Output the [x, y] coordinate of the center of the cell containing the given text.  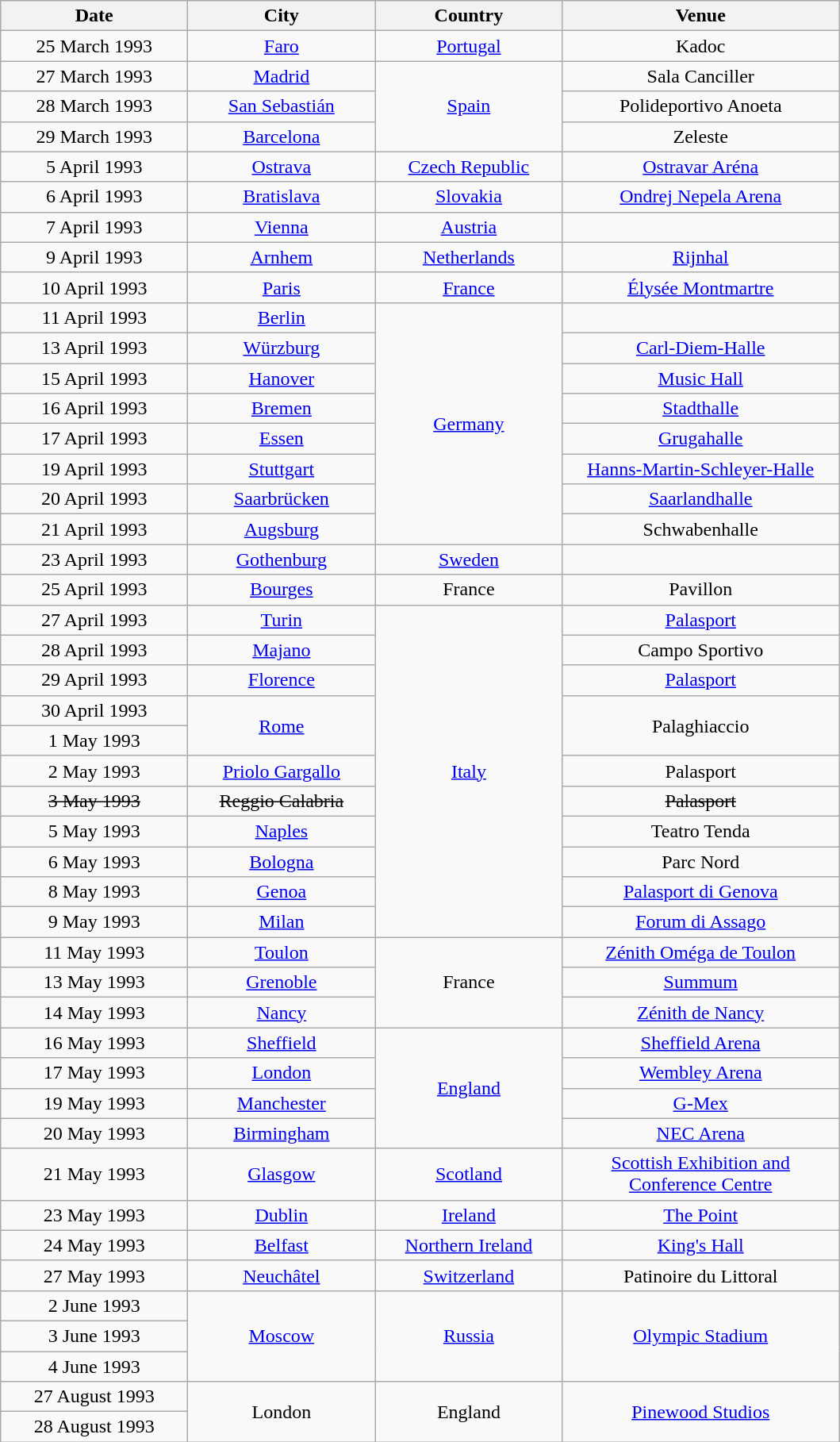
25 April 1993 [94, 590]
11 May 1993 [94, 952]
Parc Nord [701, 861]
Madrid [282, 76]
Élysée Montmartre [701, 287]
Nancy [282, 1013]
Bologna [282, 861]
Birmingham [282, 1133]
Vienna [282, 227]
27 May 1993 [94, 1275]
Augsburg [282, 529]
Grugahalle [701, 439]
Neuchâtel [282, 1275]
Ondrej Nepela Arena [701, 197]
Florence [282, 680]
Music Hall [701, 379]
Netherlands [469, 257]
The Point [701, 1215]
9 April 1993 [94, 257]
Stuttgart [282, 469]
Zeleste [701, 137]
Palasport di Genova [701, 892]
Slovakia [469, 197]
Carl-Diem-Halle [701, 348]
Northern Ireland [469, 1245]
Campo Sportivo [701, 650]
Grenoble [282, 982]
Polideportivo Anoeta [701, 106]
Barcelona [282, 137]
Saarbrücken [282, 499]
Würzburg [282, 348]
NEC Arena [701, 1133]
30 April 1993 [94, 710]
Palaghiaccio [701, 725]
Manchester [282, 1103]
28 March 1993 [94, 106]
3 June 1993 [94, 1336]
Hanover [282, 379]
9 May 1993 [94, 922]
2 May 1993 [94, 771]
Kadoc [701, 46]
Stadthalle [701, 409]
29 March 1993 [94, 137]
14 May 1993 [94, 1013]
Czech Republic [469, 167]
17 April 1993 [94, 439]
Zénith de Nancy [701, 1013]
Milan [282, 922]
24 May 1993 [94, 1245]
23 April 1993 [94, 559]
Scottish Exhibition and Conference Centre [701, 1175]
1 May 1993 [94, 740]
Summum [701, 982]
17 May 1993 [94, 1073]
4 June 1993 [94, 1366]
Venue [701, 16]
Gothenburg [282, 559]
27 April 1993 [94, 620]
Majano [282, 650]
Toulon [282, 952]
Schwabenhalle [701, 529]
Faro [282, 46]
Olympic Stadium [701, 1336]
King's Hall [701, 1245]
Pinewood Studios [701, 1412]
Zénith Oméga de Toulon [701, 952]
San Sebastián [282, 106]
21 May 1993 [94, 1175]
Ireland [469, 1215]
5 April 1993 [94, 167]
Rome [282, 725]
Wembley Arena [701, 1073]
19 May 1993 [94, 1103]
Country [469, 16]
Essen [282, 439]
Naples [282, 831]
23 May 1993 [94, 1215]
Reggio Calabria [282, 801]
Sweden [469, 559]
8 May 1993 [94, 892]
Sheffield [282, 1043]
Berlin [282, 317]
19 April 1993 [94, 469]
Turin [282, 620]
6 April 1993 [94, 197]
Glasgow [282, 1175]
Moscow [282, 1336]
Patinoire du Littoral [701, 1275]
Genoa [282, 892]
16 April 1993 [94, 409]
Pavillon [701, 590]
11 April 1993 [94, 317]
3 May 1993 [94, 801]
Scotland [469, 1175]
Paris [282, 287]
Bratislava [282, 197]
Spain [469, 106]
Teatro Tenda [701, 831]
16 May 1993 [94, 1043]
Bourges [282, 590]
Portugal [469, 46]
Rijnhal [701, 257]
Dublin [282, 1215]
28 April 1993 [94, 650]
Forum di Assago [701, 922]
Germany [469, 423]
Arnhem [282, 257]
25 March 1993 [94, 46]
Hanns-Martin-Schleyer-Halle [701, 469]
13 April 1993 [94, 348]
Belfast [282, 1245]
Bremen [282, 409]
15 April 1993 [94, 379]
Sheffield Arena [701, 1043]
Russia [469, 1336]
20 May 1993 [94, 1133]
Austria [469, 227]
Sala Canciller [701, 76]
G-Mex [701, 1103]
Date [94, 16]
27 August 1993 [94, 1397]
Ostrava [282, 167]
5 May 1993 [94, 831]
28 August 1993 [94, 1427]
Ostravar Aréna [701, 167]
Saarlandhalle [701, 499]
Italy [469, 771]
27 March 1993 [94, 76]
29 April 1993 [94, 680]
21 April 1993 [94, 529]
City [282, 16]
20 April 1993 [94, 499]
13 May 1993 [94, 982]
6 May 1993 [94, 861]
7 April 1993 [94, 227]
Priolo Gargallo [282, 771]
10 April 1993 [94, 287]
2 June 1993 [94, 1305]
Switzerland [469, 1275]
